Find where the given text appears and provide that cell's center as (x, y) coordinate. 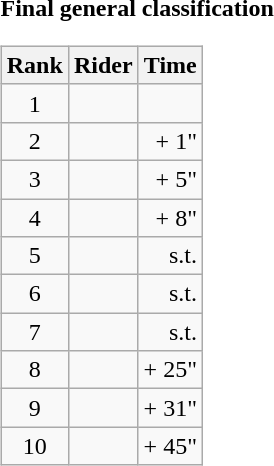
+ 5" (170, 179)
2 (34, 141)
8 (34, 370)
Rank (34, 65)
3 (34, 179)
4 (34, 217)
7 (34, 332)
+ 25" (170, 370)
6 (34, 294)
+ 31" (170, 408)
Rider (103, 65)
Time (170, 65)
1 (34, 103)
+ 1" (170, 141)
10 (34, 446)
5 (34, 256)
+ 8" (170, 217)
9 (34, 408)
+ 45" (170, 446)
